Return [x, y] of the center of cell containing provided text 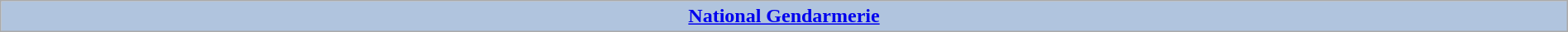
National Gendarmerie [784, 16]
